Provide the [X, Y] coordinate of the cell's center where the given text is located.  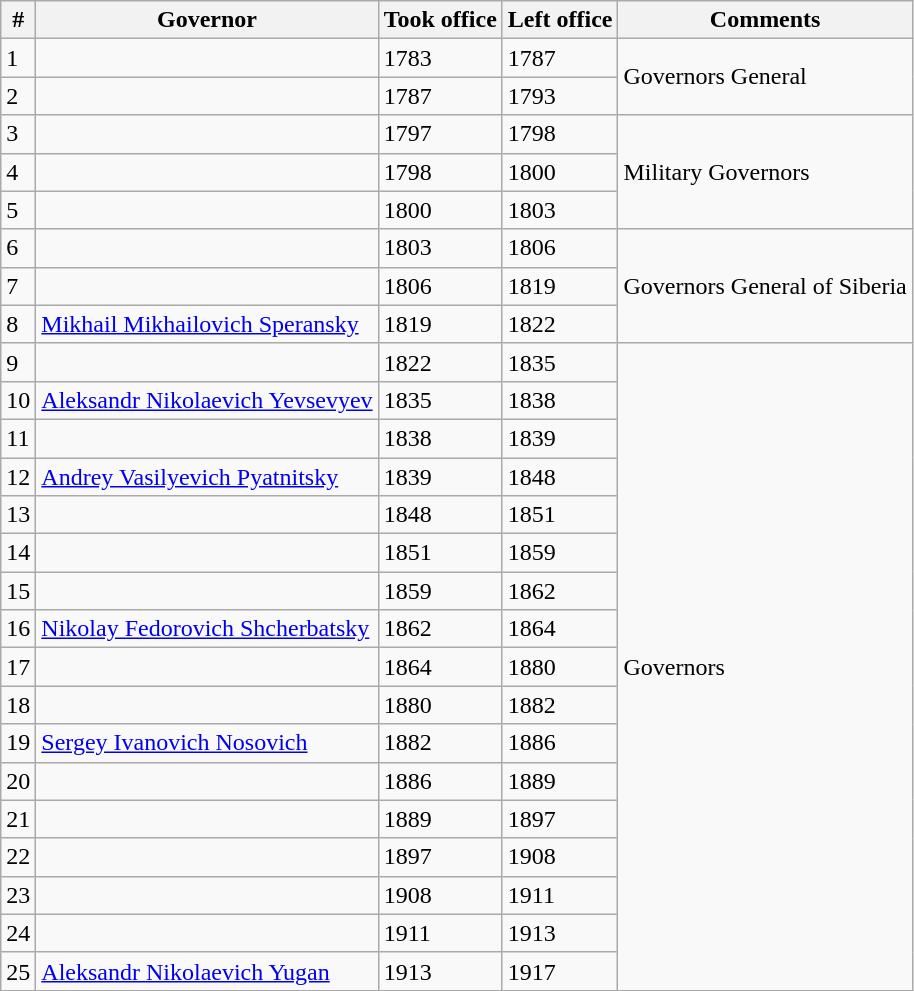
Mikhail Mikhailovich Speransky [207, 324]
19 [18, 743]
10 [18, 400]
6 [18, 248]
14 [18, 553]
1793 [560, 96]
Governor [207, 20]
17 [18, 667]
4 [18, 172]
7 [18, 286]
2 [18, 96]
Took office [440, 20]
1 [18, 58]
Left office [560, 20]
5 [18, 210]
Aleksandr Nikolaevich Yevsevyev [207, 400]
18 [18, 705]
25 [18, 971]
Nikolay Fedorovich Shcherbatsky [207, 629]
12 [18, 477]
16 [18, 629]
9 [18, 362]
11 [18, 438]
13 [18, 515]
3 [18, 134]
Governors General [765, 77]
1917 [560, 971]
Comments [765, 20]
20 [18, 781]
Sergey Ivanovich Nosovich [207, 743]
1783 [440, 58]
21 [18, 819]
Aleksandr Nikolaevich Yugan [207, 971]
# [18, 20]
15 [18, 591]
Governors General of Siberia [765, 286]
1797 [440, 134]
Governors [765, 666]
23 [18, 895]
Military Governors [765, 172]
Andrey Vasilyevich Pyatnitsky [207, 477]
8 [18, 324]
22 [18, 857]
24 [18, 933]
